Identify which cell holds the provided text, then report its [x, y] central coordinate. 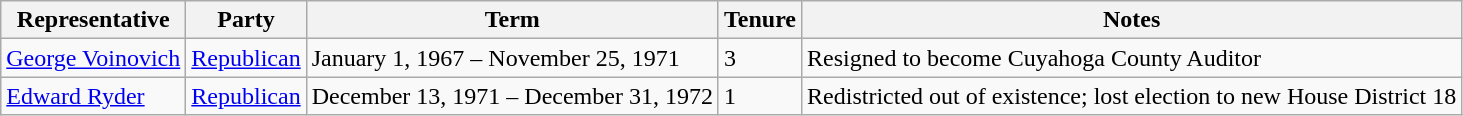
Term [512, 20]
December 13, 1971 – December 31, 1972 [512, 96]
Party [246, 20]
Resigned to become Cuyahoga County Auditor [1132, 58]
Representative [94, 20]
3 [760, 58]
Redistricted out of existence; lost election to new House District 18 [1132, 96]
Tenure [760, 20]
1 [760, 96]
Notes [1132, 20]
January 1, 1967 – November 25, 1971 [512, 58]
Edward Ryder [94, 96]
George Voinovich [94, 58]
